Locate the cell with the specified text and output its (X, Y) center coordinate. 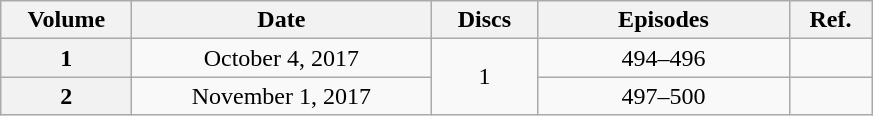
Discs (484, 20)
Episodes (664, 20)
494–496 (664, 58)
497–500 (664, 96)
October 4, 2017 (282, 58)
Date (282, 20)
2 (66, 96)
Ref. (830, 20)
November 1, 2017 (282, 96)
Volume (66, 20)
